Return the (X, Y) coordinate for the center point of the cell that contains the specified text.  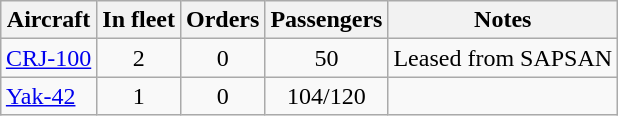
In fleet (139, 20)
Notes (503, 20)
Orders (222, 20)
Leased from SAPSAN (503, 58)
50 (326, 58)
104/120 (326, 96)
Passengers (326, 20)
Yak-42 (48, 96)
2 (139, 58)
Aircraft (48, 20)
1 (139, 96)
CRJ-100 (48, 58)
